Provide the (X, Y) coordinate of the cell's center where the given text is located.  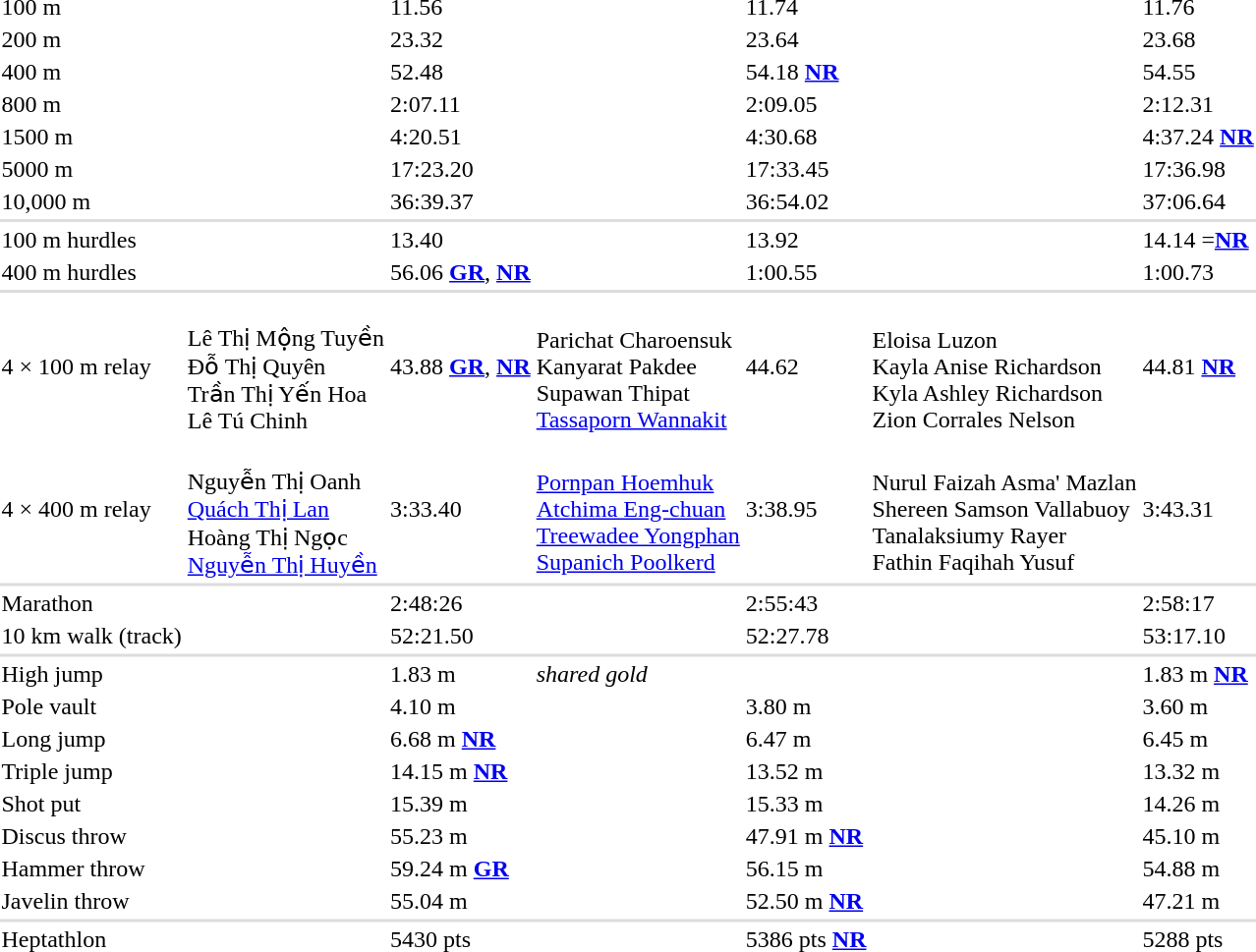
1.83 m (461, 675)
17:23.20 (461, 169)
2:48:26 (461, 604)
200 m (91, 39)
3:33.40 (461, 509)
14.14 =NR (1198, 240)
800 m (91, 104)
5000 m (91, 169)
47.91 m NR (806, 836)
52.48 (461, 72)
44.81 NR (1198, 365)
shared gold (638, 675)
400 m hurdles (91, 272)
Lê Thị Mộng Tuyền Đỗ Thị Quyên Trần Thị Yến Hoa Lê Tú Chinh (285, 365)
53:17.10 (1198, 636)
37:06.64 (1198, 201)
10,000 m (91, 201)
56.15 m (806, 869)
3.60 m (1198, 706)
4:20.51 (461, 137)
54.18 NR (806, 72)
Marathon (91, 604)
Parichat CharoensukKanyarat PakdeeSupawan ThipatTassaporn Wannakit (638, 365)
2:12.31 (1198, 104)
6.47 m (806, 740)
13.52 m (806, 771)
3.80 m (806, 706)
14.26 m (1198, 805)
6.68 m NR (461, 740)
54.55 (1198, 72)
59.24 m GR (461, 869)
Long jump (91, 740)
4:30.68 (806, 137)
4 × 400 m relay (91, 509)
100 m hurdles (91, 240)
4 × 100 m relay (91, 365)
36:39.37 (461, 201)
23.68 (1198, 39)
3:43.31 (1198, 509)
4:37.24 NR (1198, 137)
10 km walk (track) (91, 636)
55.23 m (461, 836)
23.32 (461, 39)
55.04 m (461, 901)
44.62 (806, 365)
2:07.11 (461, 104)
2:55:43 (806, 604)
17:36.98 (1198, 169)
1:00.55 (806, 272)
52.50 m NR (806, 901)
400 m (91, 72)
56.06 GR, NR (461, 272)
Triple jump (91, 771)
Eloisa LuzonKayla Anise RichardsonKyla Ashley RichardsonZion Corrales Nelson (1004, 365)
13.40 (461, 240)
15.33 m (806, 805)
Nurul Faizah Asma' MazlanShereen Samson VallabuoyTanalaksiumy RayerFathin Faqihah Yusuf (1004, 509)
1500 m (91, 137)
15.39 m (461, 805)
1.83 m NR (1198, 675)
43.88 GR, NR (461, 365)
6.45 m (1198, 740)
2:58:17 (1198, 604)
Pole vault (91, 706)
52:21.50 (461, 636)
Pornpan HoemhukAtchima Eng-chuanTreewadee YongphanSupanich Poolkerd (638, 509)
54.88 m (1198, 869)
Javelin throw (91, 901)
3:38.95 (806, 509)
High jump (91, 675)
52:27.78 (806, 636)
36:54.02 (806, 201)
45.10 m (1198, 836)
1:00.73 (1198, 272)
2:09.05 (806, 104)
13.92 (806, 240)
13.32 m (1198, 771)
4.10 m (461, 706)
Nguyễn Thị OanhQuách Thị LanHoàng Thị NgọcNguyễn Thị Huyền (285, 509)
Shot put (91, 805)
Discus throw (91, 836)
Hammer throw (91, 869)
47.21 m (1198, 901)
23.64 (806, 39)
14.15 m NR (461, 771)
17:33.45 (806, 169)
